Return the (X, Y) coordinate for the center point of the cell that contains the specified text.  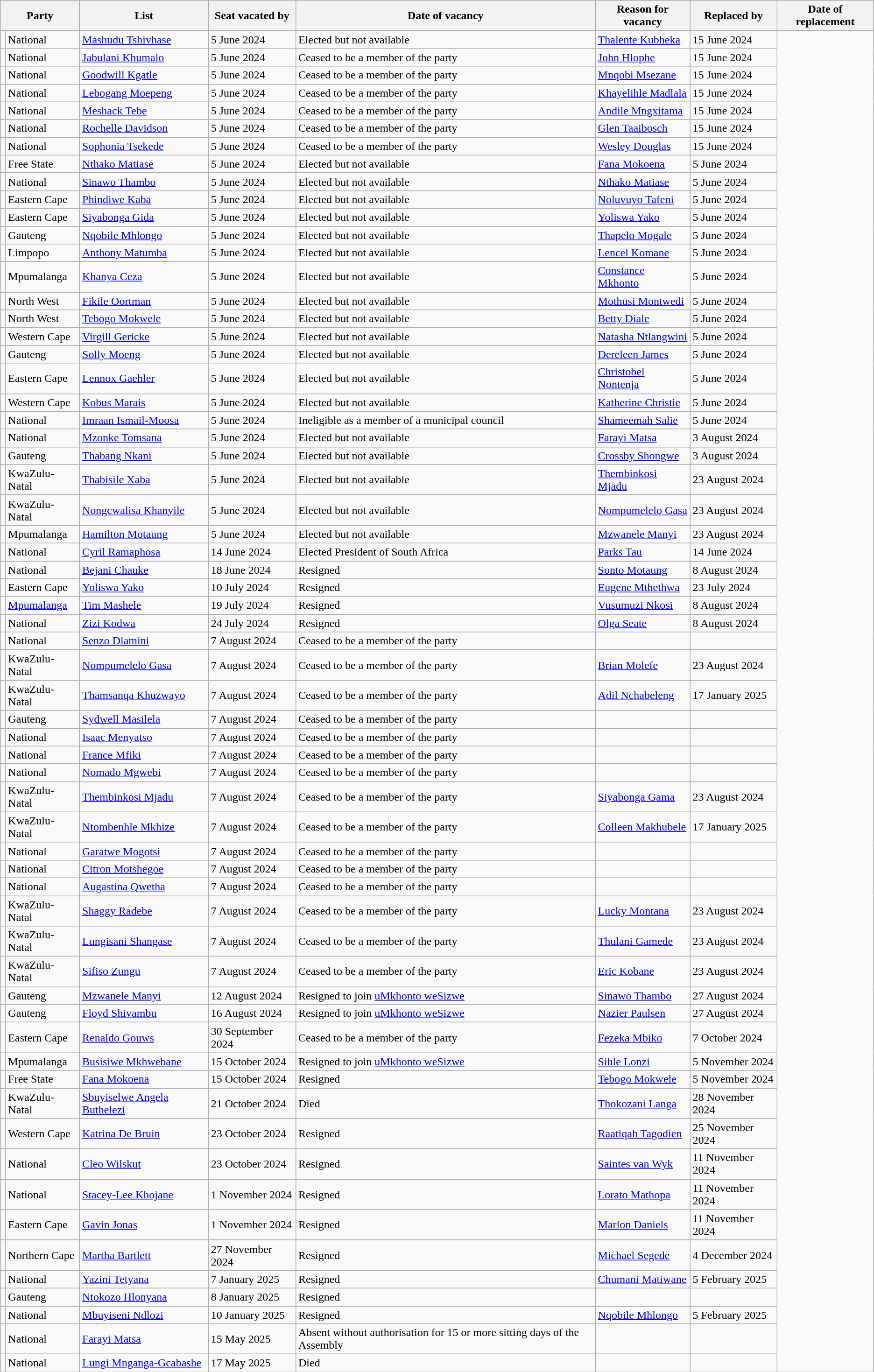
Gavin Jonas (144, 1225)
Bejani Chauke (144, 570)
List (144, 16)
Mnqobi Msezane (642, 75)
Cyril Ramaphosa (144, 552)
8 January 2025 (252, 1297)
10 July 2024 (252, 588)
Jabulani Khumalo (144, 57)
Shaggy Radebe (144, 910)
Shameemah Salie (642, 420)
19 July 2024 (252, 605)
27 November 2024 (252, 1255)
Sydwell Masilela (144, 719)
France Mfiki (144, 755)
Marlon Daniels (642, 1225)
Meshack Tebe (144, 111)
Constance Mkhonto (642, 277)
Mzonke Tomsana (144, 438)
Lebogang Moepeng (144, 93)
Noluvuyo Tafeni (642, 199)
Sbuyiselwe Angela Buthelezi (144, 1104)
Adil Nchabeleng (642, 696)
Citron Motshegoe (144, 869)
Ineligible as a member of a municipal council (445, 420)
Thabisile Xaba (144, 480)
Lennox Gaehler (144, 378)
Imraan Ismail-Moosa (144, 420)
Chumani Matiwane (642, 1279)
Siyabonga Gida (144, 217)
Busisiwe Mkhwebane (144, 1062)
Lungi Mnganga-Gcabashe (144, 1363)
Andile Mngxitama (642, 111)
Anthony Matumba (144, 253)
Sihle Lonzi (642, 1062)
Siyabonga Gama (642, 796)
Nazier Paulsen (642, 1013)
Renaldo Gouws (144, 1037)
Vusumuzi Nkosi (642, 605)
28 November 2024 (733, 1104)
Lucky Montana (642, 910)
7 January 2025 (252, 1279)
Northern Cape (43, 1255)
Natasha Ntlangwini (642, 337)
Crossby Shongwe (642, 456)
Eugene Mthethwa (642, 588)
Olga Seate (642, 623)
Khayelihle Madlala (642, 93)
23 July 2024 (733, 588)
Thalente Kubheka (642, 40)
25 November 2024 (733, 1133)
Virgill Gericke (144, 337)
Cleo Wilskut (144, 1164)
Replaced by (733, 16)
Thamsanqa Khuzwayo (144, 696)
Lorato Mathopa (642, 1194)
Sifiso Zungu (144, 972)
30 September 2024 (252, 1037)
Goodwill Kgatle (144, 75)
Floyd Shivambu (144, 1013)
12 August 2024 (252, 996)
4 December 2024 (733, 1255)
Solly Moeng (144, 354)
Wesley Douglas (642, 146)
Mothusi Montwedi (642, 301)
10 January 2025 (252, 1315)
Elected President of South Africa (445, 552)
Phindiwe Kaba (144, 199)
7 October 2024 (733, 1037)
Senzo Dlamini (144, 641)
Lungisani Shangase (144, 941)
Limpopo (43, 253)
Mashudu Tshivhase (144, 40)
Date of replacement (825, 16)
Raatiqah Tagodien (642, 1133)
Lencel Komane (642, 253)
Sophonia Tsekede (144, 146)
Thulani Gamede (642, 941)
Ntombenhle Mkhize (144, 827)
Augastina Qwetha (144, 887)
21 October 2024 (252, 1104)
Yazini Tetyana (144, 1279)
Stacey-Lee Khojane (144, 1194)
Garatwe Mogotsi (144, 851)
Isaac Menyatso (144, 737)
Hamilton Motaung (144, 534)
Reason for vacancy (642, 16)
Mbuyiseni Ndlozi (144, 1315)
Betty Diale (642, 319)
Dereleen James (642, 354)
Katrina De Bruin (144, 1133)
Martha Bartlett (144, 1255)
Katherine Christie (642, 402)
16 August 2024 (252, 1013)
Thabang Nkani (144, 456)
Christobel Nontenja (642, 378)
Tim Mashele (144, 605)
24 July 2024 (252, 623)
Seat vacated by (252, 16)
Kobus Marais (144, 402)
Glen Taaibosch (642, 128)
18 June 2024 (252, 570)
17 May 2025 (252, 1363)
15 May 2025 (252, 1339)
Zizi Kodwa (144, 623)
Absent without authorisation for 15 or more sitting days of the Assembly (445, 1339)
Michael Segede (642, 1255)
Khanya Ceza (144, 277)
Date of vacancy (445, 16)
Rochelle Davidson (144, 128)
Colleen Makhubele (642, 827)
Nomado Mgwebi (144, 773)
John Hlophe (642, 57)
Fikile Oortman (144, 301)
Brian Molefe (642, 665)
Party (40, 16)
Eric Kobane (642, 972)
Nongcwalisa Khanyile (144, 510)
Sonto Motaung (642, 570)
Fezeka Mbiko (642, 1037)
Thapelo Mogale (642, 235)
Ntokozo Hlonyana (144, 1297)
Thokozani Langa (642, 1104)
Saintes van Wyk (642, 1164)
Parks Tau (642, 552)
